Detect which cell encompasses the target text, then output its [X, Y] center coordinate. 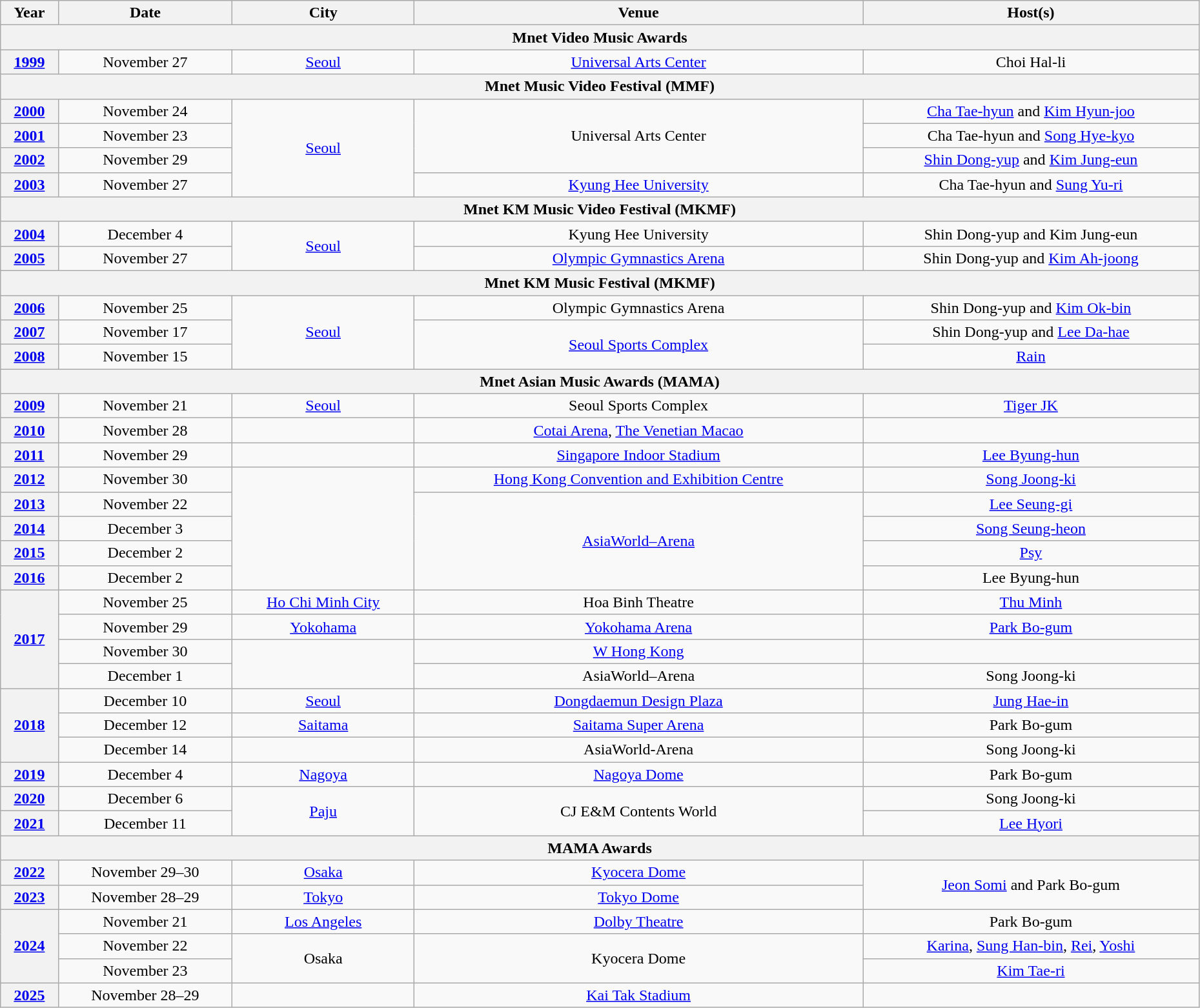
2012 [30, 479]
Tiger JK [1032, 406]
2011 [30, 455]
2020 [30, 799]
2009 [30, 406]
Tokyo Dome [639, 897]
Jung Hae-in [1032, 700]
Cha Tae-hyun and Song Hye-kyo [1032, 136]
Year [30, 13]
Lee Hyori [1032, 823]
Karina, Sung Han-bin, Rei, Yoshi [1032, 946]
Tokyo [323, 897]
2017 [30, 639]
2021 [30, 823]
2013 [30, 504]
Jeon Somi and Park Bo-gum [1032, 885]
2008 [30, 357]
Song Seung-heon [1032, 529]
2004 [30, 234]
2010 [30, 430]
December 10 [145, 700]
Mnet KM Music Video Festival (MKMF) [600, 209]
November 28 [145, 430]
Hong Kong Convention and Exhibition Centre [639, 479]
November 15 [145, 357]
2002 [30, 160]
Rain [1032, 357]
W Hong Kong [639, 651]
Cha Tae-hyun and Kim Hyun-joo [1032, 111]
Mnet Asian Music Awards (MAMA) [600, 381]
Cha Tae-hyun and Sung Yu-ri [1032, 185]
Los Angeles [323, 922]
2018 [30, 725]
Lee Seung-gi [1032, 504]
2005 [30, 258]
2007 [30, 332]
December 12 [145, 725]
Cotai Arena, The Venetian Macao [639, 430]
AsiaWorld-Arena [639, 750]
December 11 [145, 823]
December 14 [145, 750]
2024 [30, 946]
Nagoya [323, 774]
Shin Dong-yup and Kim Ok-bin [1032, 308]
Yokohama [323, 627]
Shin Dong-yup and Lee Da-hae [1032, 332]
2023 [30, 897]
November 29–30 [145, 872]
City [323, 13]
2015 [30, 553]
Mnet KM Music Festival (MKMF) [600, 283]
CJ E&M Contents World [639, 811]
Saitama Super Arena [639, 725]
December 3 [145, 529]
Saitama [323, 725]
2006 [30, 308]
Dolby Theatre [639, 922]
Singapore Indoor Stadium [639, 455]
2014 [30, 529]
Kai Tak Stadium [639, 995]
December 1 [145, 676]
2001 [30, 136]
MAMA Awards [600, 848]
Mnet Video Music Awards [600, 37]
Shin Dong-yup and Kim Ah-joong [1032, 258]
2025 [30, 995]
Date [145, 13]
2000 [30, 111]
2016 [30, 578]
December 6 [145, 799]
Yokohama Arena [639, 627]
Kim Tae-ri [1032, 971]
Ho Chi Minh City [323, 602]
1999 [30, 62]
Mnet Music Video Festival (MMF) [600, 86]
Hoa Binh Theatre [639, 602]
2003 [30, 185]
November 24 [145, 111]
Paju [323, 811]
Thu Minh [1032, 602]
Nagoya Dome [639, 774]
Dongdaemun Design Plaza [639, 700]
Host(s) [1032, 13]
Psy [1032, 553]
Venue [639, 13]
Choi Hal-li [1032, 62]
2022 [30, 872]
November 17 [145, 332]
2019 [30, 774]
